Output the (X, Y) coordinate of the center of the cell containing the given text.  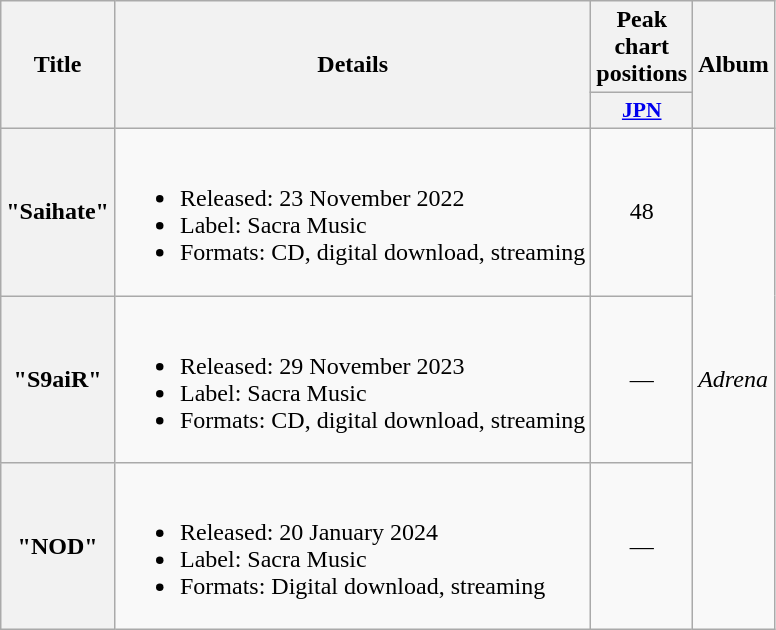
Released: 29 November 2023Label: Sacra MusicFormats: CD, digital download, streaming (352, 380)
Peak chart positions (642, 47)
"S9aiR" (58, 380)
"NOD" (58, 546)
Title (58, 65)
Adrena (734, 378)
"Saihate" (58, 212)
Released: 23 November 2022Label: Sacra MusicFormats: CD, digital download, streaming (352, 212)
JPN (642, 111)
Released: 20 January 2024Label: Sacra MusicFormats: Digital download, streaming (352, 546)
Details (352, 65)
48 (642, 212)
Album (734, 65)
